Provide the (X, Y) coordinate of the cell's center where the given text is located.  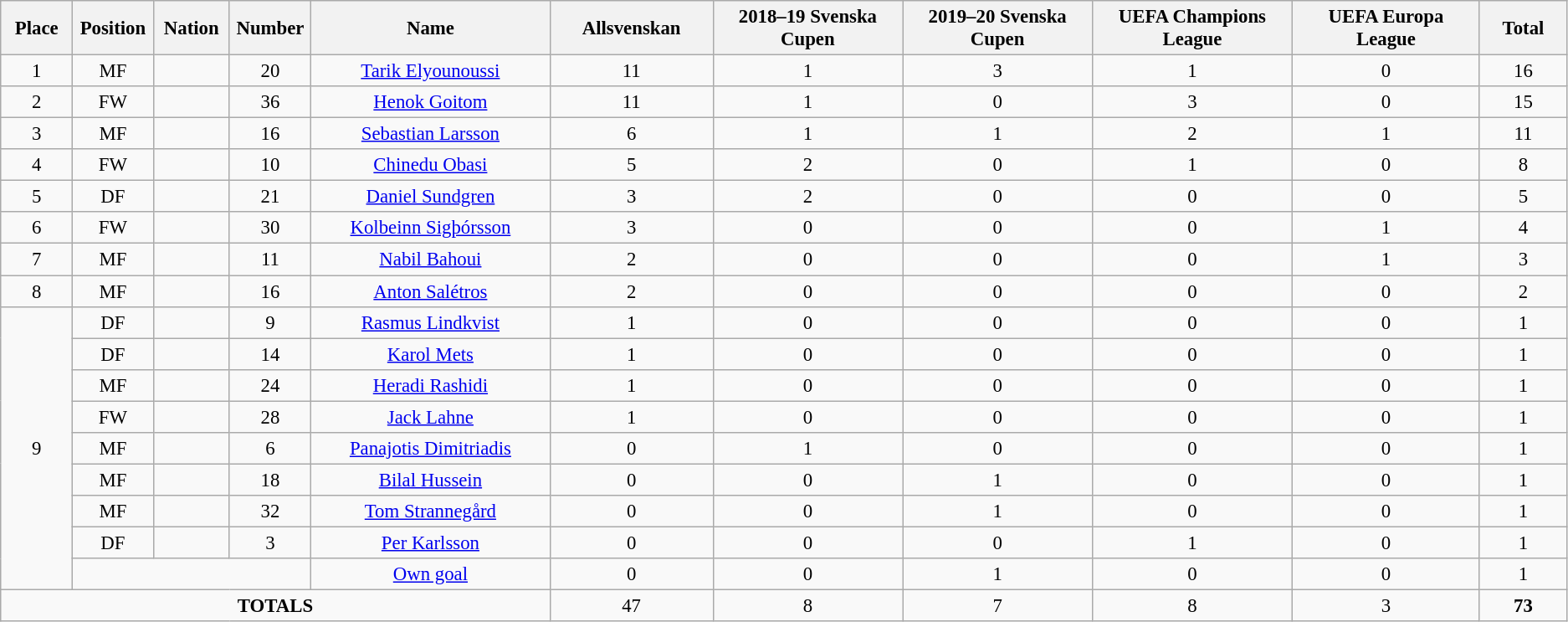
14 (269, 354)
24 (269, 385)
Own goal (431, 574)
Anton Salétros (431, 291)
Karol Mets (431, 354)
UEFA Champions League (1193, 28)
Nation (191, 28)
Tarik Elyounoussi (431, 71)
36 (269, 102)
20 (269, 71)
Panajotis Dimitriadis (431, 449)
Number (269, 28)
Chinedu Obasi (431, 165)
Heradi Rashidi (431, 385)
2018–19 Svenska Cupen (808, 28)
Henok Goitom (431, 102)
Bilal Hussein (431, 480)
10 (269, 165)
2019–20 Svenska Cupen (997, 28)
Place (37, 28)
Total (1523, 28)
Rasmus Lindkvist (431, 322)
Position (113, 28)
Allsvenskan (631, 28)
UEFA Europa League (1386, 28)
Jack Lahne (431, 417)
15 (1523, 102)
30 (269, 229)
TOTALS (276, 606)
18 (269, 480)
32 (269, 511)
Tom Strannegård (431, 511)
Daniel Sundgren (431, 197)
47 (631, 606)
Per Karlsson (431, 542)
Name (431, 28)
Kolbeinn Sigþórsson (431, 229)
73 (1523, 606)
28 (269, 417)
Nabil Bahoui (431, 260)
21 (269, 197)
Sebastian Larsson (431, 134)
